For the text-containing cell, return its midpoint in (X, Y) coordinate format. 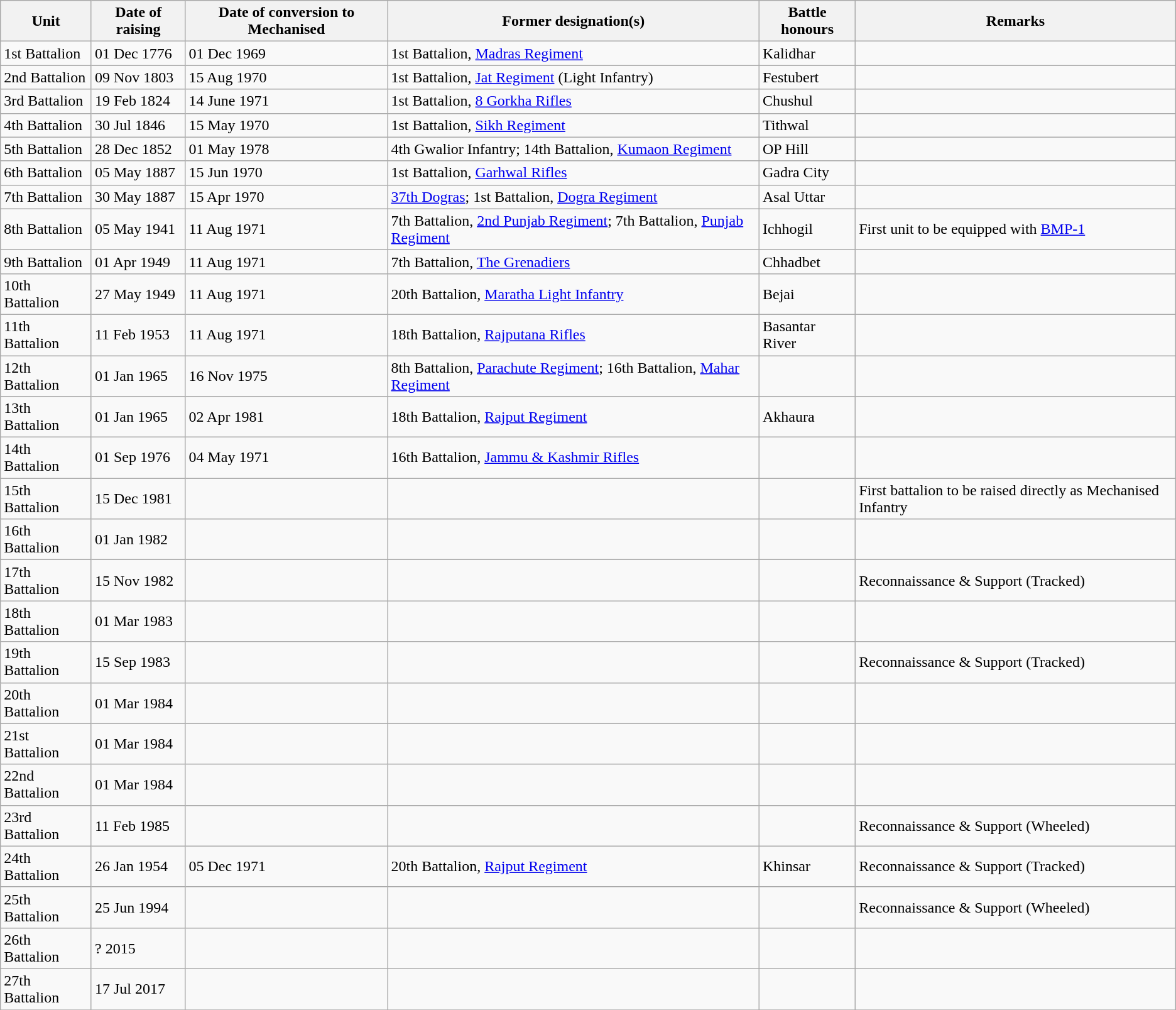
23rd Battalion (46, 826)
2nd Battalion (46, 77)
Basantar River (807, 334)
4th Gwalior Infantry; 14th Battalion, Kumaon Regiment (573, 149)
? 2015 (138, 948)
15th Battalion (46, 499)
37th Dogras; 1st Battalion, Dogra Regiment (573, 197)
18th Battalion, Rajput Regiment (573, 417)
Date of conversion to Mechanised (286, 21)
Battle honours (807, 21)
Akhaura (807, 417)
01 Sep 1976 (138, 458)
09 Nov 1803 (138, 77)
Gadra City (807, 173)
18th Battalion (46, 621)
30 May 1887 (138, 197)
18th Battalion, Rajputana Rifles (573, 334)
17th Battalion (46, 581)
19 Feb 1824 (138, 101)
15 Dec 1981 (138, 499)
28 Dec 1852 (138, 149)
05 May 1887 (138, 173)
27th Battalion (46, 989)
11 Feb 1953 (138, 334)
25th Battalion (46, 908)
8th Battalion, Parachute Regiment; 16th Battalion, Mahar Regiment (573, 376)
7th Battalion (46, 197)
11th Battalion (46, 334)
15 Jun 1970 (286, 173)
02 Apr 1981 (286, 417)
Festubert (807, 77)
01 May 1978 (286, 149)
1st Battalion, Madras Regiment (573, 53)
26 Jan 1954 (138, 866)
1st Battalion, Sikh Regiment (573, 125)
5th Battalion (46, 149)
Khinsar (807, 866)
13th Battalion (46, 417)
22nd Battalion (46, 784)
Bejai (807, 294)
01 Apr 1949 (138, 261)
20th Battalion (46, 703)
1st Battalion (46, 53)
Unit (46, 21)
17 Jul 2017 (138, 989)
OP Hill (807, 149)
25 Jun 1994 (138, 908)
1st Battalion, Jat Regiment (Light Infantry) (573, 77)
15 Sep 1983 (138, 662)
Former designation(s) (573, 21)
9th Battalion (46, 261)
26th Battalion (46, 948)
01 Jan 1982 (138, 539)
21st Battalion (46, 744)
01 Dec 1969 (286, 53)
8th Battalion (46, 229)
27 May 1949 (138, 294)
01 Mar 1983 (138, 621)
20th Battalion, Maratha Light Infantry (573, 294)
16 Nov 1975 (286, 376)
Kalidhar (807, 53)
Asal Uttar (807, 197)
1st Battalion, Garhwal Rifles (573, 173)
Remarks (1016, 21)
12th Battalion (46, 376)
First unit to be equipped with BMP-1 (1016, 229)
20th Battalion, Rajput Regiment (573, 866)
Tithwal (807, 125)
First battalion to be raised directly as Mechanised Infantry (1016, 499)
19th Battalion (46, 662)
11 Feb 1985 (138, 826)
24th Battalion (46, 866)
01 Dec 1776 (138, 53)
15 Apr 1970 (286, 197)
15 Aug 1970 (286, 77)
Ichhogil (807, 229)
04 May 1971 (286, 458)
Date of raising (138, 21)
1st Battalion, 8 Gorkha Rifles (573, 101)
05 May 1941 (138, 229)
16th Battalion (46, 539)
Chushul (807, 101)
Chhadbet (807, 261)
3rd Battalion (46, 101)
15 Nov 1982 (138, 581)
7th Battalion, 2nd Punjab Regiment; 7th Battalion, Punjab Regiment (573, 229)
05 Dec 1971 (286, 866)
16th Battalion, Jammu & Kashmir Rifles (573, 458)
30 Jul 1846 (138, 125)
4th Battalion (46, 125)
14 June 1971 (286, 101)
15 May 1970 (286, 125)
10th Battalion (46, 294)
7th Battalion, The Grenadiers (573, 261)
6th Battalion (46, 173)
14th Battalion (46, 458)
